From the cell containing the given text, extract its center point as (x, y) coordinate. 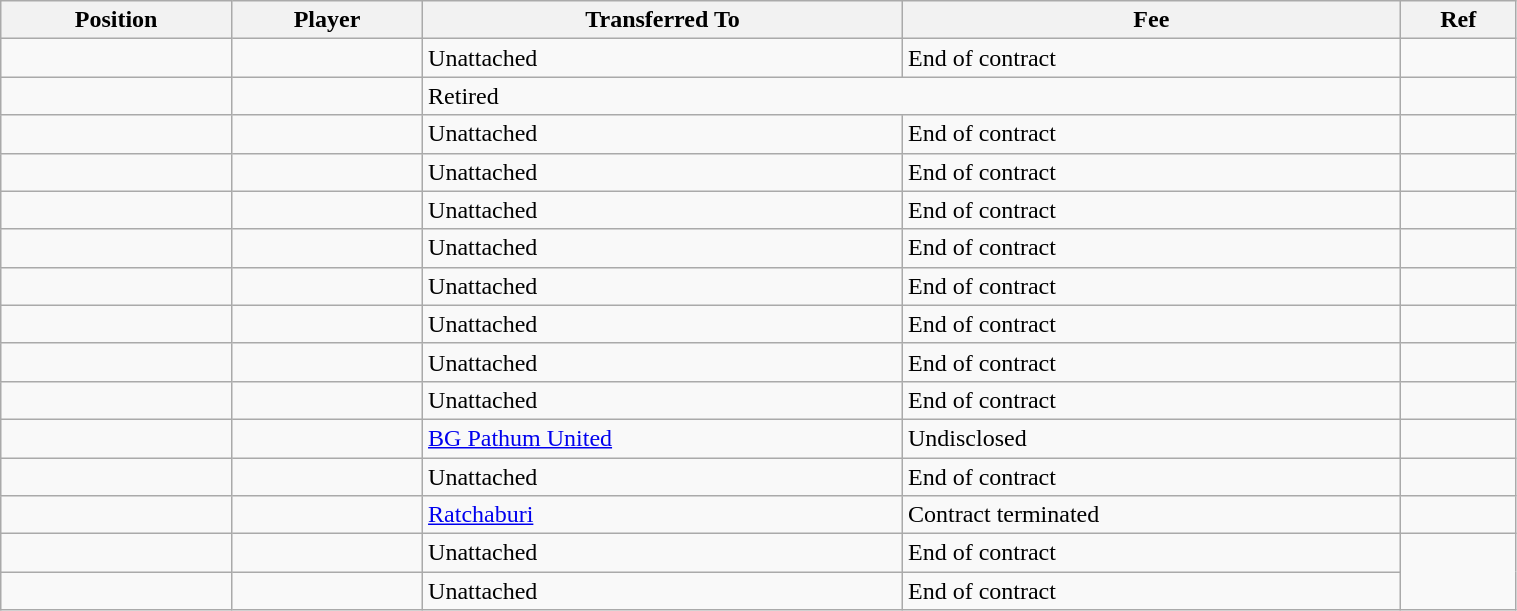
Retired (912, 96)
Transferred To (663, 20)
Contract terminated (1151, 515)
Position (116, 20)
Player (326, 20)
Ref (1458, 20)
Undisclosed (1151, 438)
Fee (1151, 20)
BG Pathum United (663, 438)
Ratchaburi (663, 515)
